For the text-containing cell, return its midpoint in (x, y) coordinate format. 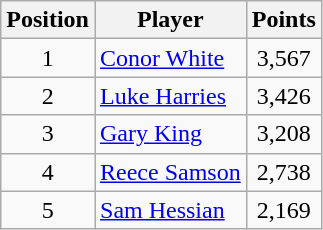
Points (284, 20)
Sam Hessian (170, 210)
2,738 (284, 172)
3 (48, 134)
Position (48, 20)
Luke Harries (170, 96)
3,567 (284, 58)
Conor White (170, 58)
2,169 (284, 210)
2 (48, 96)
4 (48, 172)
1 (48, 58)
3,208 (284, 134)
Player (170, 20)
5 (48, 210)
Reece Samson (170, 172)
Gary King (170, 134)
3,426 (284, 96)
